Provide the (x, y) coordinate of the cell's center where the given text is located.  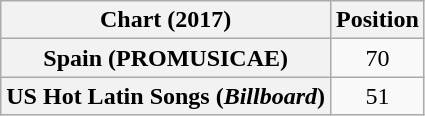
US Hot Latin Songs (Billboard) (166, 96)
51 (378, 96)
Spain (PROMUSICAE) (166, 58)
Chart (2017) (166, 20)
Position (378, 20)
70 (378, 58)
